Search for the cell housing the specified text and yield its (x, y) center coordinate. 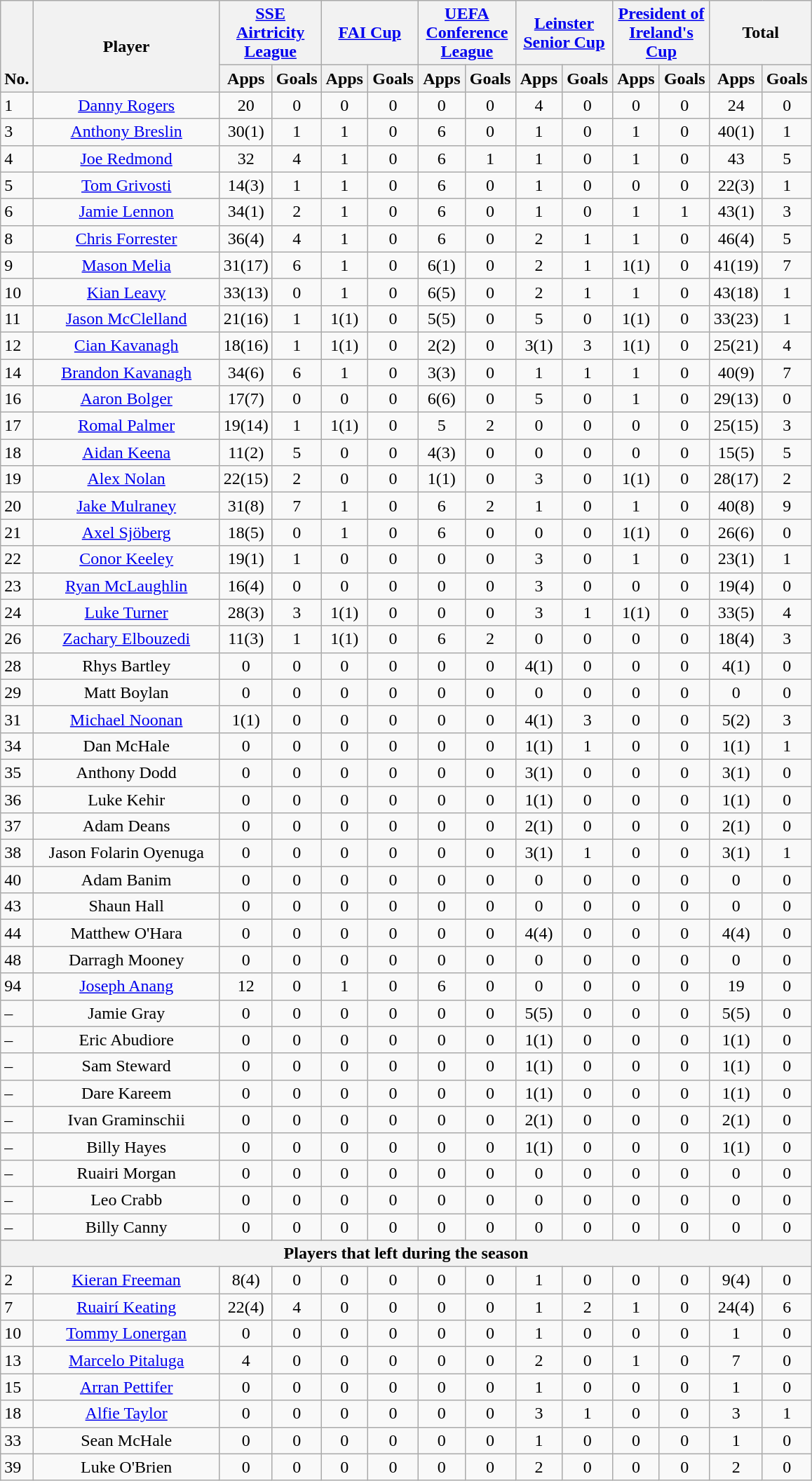
Total (760, 33)
29 (17, 692)
21(16) (245, 319)
13 (17, 1360)
Mason Melia (126, 265)
Leinster Senior Cup (564, 33)
35 (17, 772)
8(4) (245, 1280)
Michael Noonan (126, 719)
Matthew O'Hara (126, 933)
6(6) (442, 399)
Adam Banim (126, 880)
Jake Mulraney (126, 506)
Jamie Gray (126, 1013)
UEFA Conference League (467, 33)
33 (17, 1440)
34(6) (245, 373)
14 (17, 373)
No. (17, 46)
28(17) (736, 479)
FAI Cup (370, 33)
31(17) (245, 265)
22(3) (736, 185)
29(13) (736, 399)
18(5) (245, 532)
Aidan Keena (126, 453)
Rhys Bartley (126, 666)
40(8) (736, 506)
46(4) (736, 239)
36(4) (245, 239)
6(5) (442, 292)
40(1) (736, 132)
Anthony Breslin (126, 132)
Conor Keeley (126, 559)
43(1) (736, 212)
94 (17, 986)
Luke Turner (126, 612)
30(1) (245, 132)
31(8) (245, 506)
17(7) (245, 399)
Danny Rogers (126, 105)
11(2) (245, 453)
28 (17, 666)
Eric Abudiore (126, 1040)
Jason Folarin Oyenuga (126, 853)
Jamie Lennon (126, 212)
36 (17, 799)
Adam Deans (126, 826)
Ryan McLaughlin (126, 586)
11 (17, 319)
Joseph Anang (126, 986)
40(9) (736, 373)
24(4) (736, 1307)
14(3) (245, 185)
25(15) (736, 426)
Leo Crabb (126, 1200)
2(2) (442, 345)
Luke Kehir (126, 799)
Luke O'Brien (126, 1467)
16 (17, 399)
6(1) (442, 265)
Billy Canny (126, 1227)
15(5) (736, 453)
11(3) (245, 639)
28(3) (245, 612)
Zachary Elbouzedi (126, 639)
Alex Nolan (126, 479)
Ivan Graminschii (126, 1120)
19(14) (245, 426)
Marcelo Pitaluga (126, 1360)
Darragh Mooney (126, 960)
21 (17, 532)
Brandon Kavanagh (126, 373)
Jason McClelland (126, 319)
Tommy Lonergan (126, 1334)
Joe Redmond (126, 159)
Ruairí Keating (126, 1307)
Kieran Freeman (126, 1280)
16(4) (245, 586)
15 (17, 1387)
8 (17, 239)
17 (17, 426)
33(13) (245, 292)
Tom Grivosti (126, 185)
Dare Kareem (126, 1093)
23(1) (736, 559)
Alfie Taylor (126, 1414)
Axel Sjöberg (126, 532)
Cian Kavanagh (126, 345)
Matt Boylan (126, 692)
23 (17, 586)
43(18) (736, 292)
33(23) (736, 319)
Anthony Dodd (126, 772)
19(4) (736, 586)
26(6) (736, 532)
25(21) (736, 345)
22(4) (245, 1307)
34 (17, 746)
Sean McHale (126, 1440)
19(1) (245, 559)
41(19) (736, 265)
9(4) (736, 1280)
38 (17, 853)
31 (17, 719)
5(2) (736, 719)
44 (17, 933)
Billy Hayes (126, 1146)
37 (17, 826)
18(4) (736, 639)
Sam Steward (126, 1066)
Ruairi Morgan (126, 1173)
Arran Pettifer (126, 1387)
22(15) (245, 479)
Players that left during the season (406, 1254)
34(1) (245, 212)
President of Ireland's Cup (662, 33)
Dan McHale (126, 746)
Aaron Bolger (126, 399)
Player (126, 46)
Kian Leavy (126, 292)
48 (17, 960)
39 (17, 1467)
SSE Airtricity League (271, 33)
32 (245, 159)
40 (17, 880)
33(5) (736, 612)
3(3) (442, 373)
Chris Forrester (126, 239)
26 (17, 639)
4(3) (442, 453)
Romal Palmer (126, 426)
Shaun Hall (126, 906)
22 (17, 559)
18(16) (245, 345)
